Identify which cell holds the provided text, then report its [x, y] central coordinate. 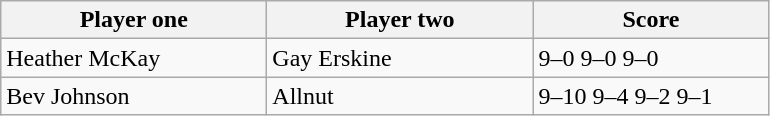
9–10 9–4 9–2 9–1 [651, 96]
Bev Johnson [134, 96]
Player one [134, 20]
Player two [400, 20]
9–0 9–0 9–0 [651, 58]
Heather McKay [134, 58]
Allnut [400, 96]
Gay Erskine [400, 58]
Score [651, 20]
